Capture the cell that displays the provided text and extract its [X, Y] central coordinate. 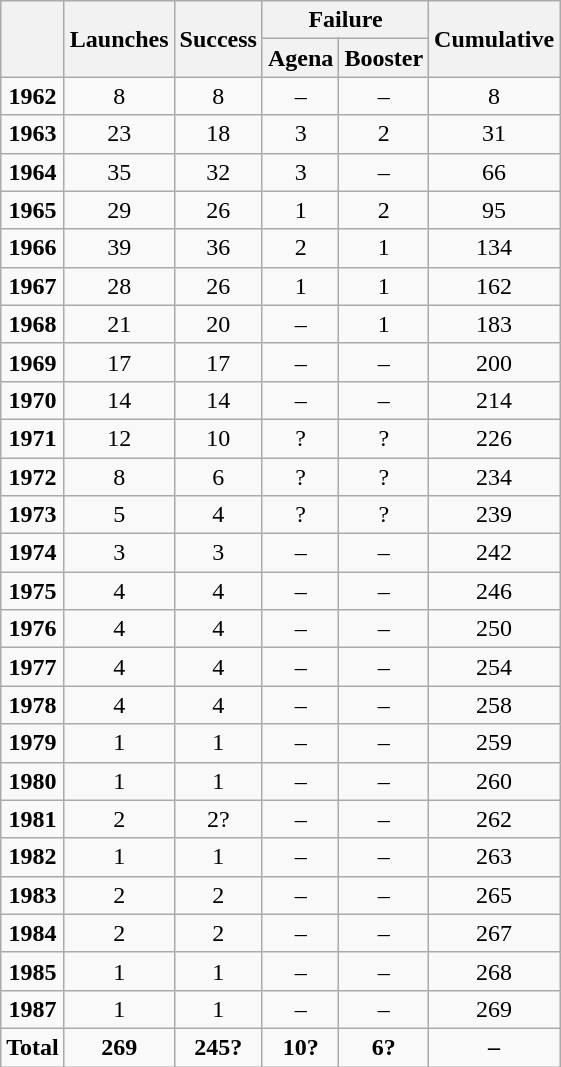
95 [494, 210]
1965 [33, 210]
262 [494, 819]
1971 [33, 438]
1968 [33, 324]
35 [119, 172]
Success [218, 39]
1966 [33, 248]
263 [494, 857]
21 [119, 324]
134 [494, 248]
1981 [33, 819]
6? [384, 1047]
259 [494, 743]
1979 [33, 743]
1964 [33, 172]
39 [119, 248]
268 [494, 971]
234 [494, 477]
1973 [33, 515]
Booster [384, 58]
1967 [33, 286]
1969 [33, 362]
1977 [33, 667]
1975 [33, 591]
Failure [345, 20]
1962 [33, 96]
1972 [33, 477]
1970 [33, 400]
31 [494, 134]
1983 [33, 895]
6 [218, 477]
183 [494, 324]
1987 [33, 1009]
1982 [33, 857]
1980 [33, 781]
2? [218, 819]
254 [494, 667]
10? [300, 1047]
18 [218, 134]
246 [494, 591]
226 [494, 438]
Total [33, 1047]
Agena [300, 58]
162 [494, 286]
Cumulative [494, 39]
23 [119, 134]
10 [218, 438]
66 [494, 172]
1978 [33, 705]
260 [494, 781]
5 [119, 515]
239 [494, 515]
1963 [33, 134]
12 [119, 438]
214 [494, 400]
200 [494, 362]
Launches [119, 39]
1976 [33, 629]
28 [119, 286]
265 [494, 895]
1974 [33, 553]
1984 [33, 933]
20 [218, 324]
245? [218, 1047]
36 [218, 248]
1985 [33, 971]
32 [218, 172]
267 [494, 933]
242 [494, 553]
29 [119, 210]
258 [494, 705]
250 [494, 629]
